Extract the [X, Y] coordinate from the center of the cell holding the provided text.  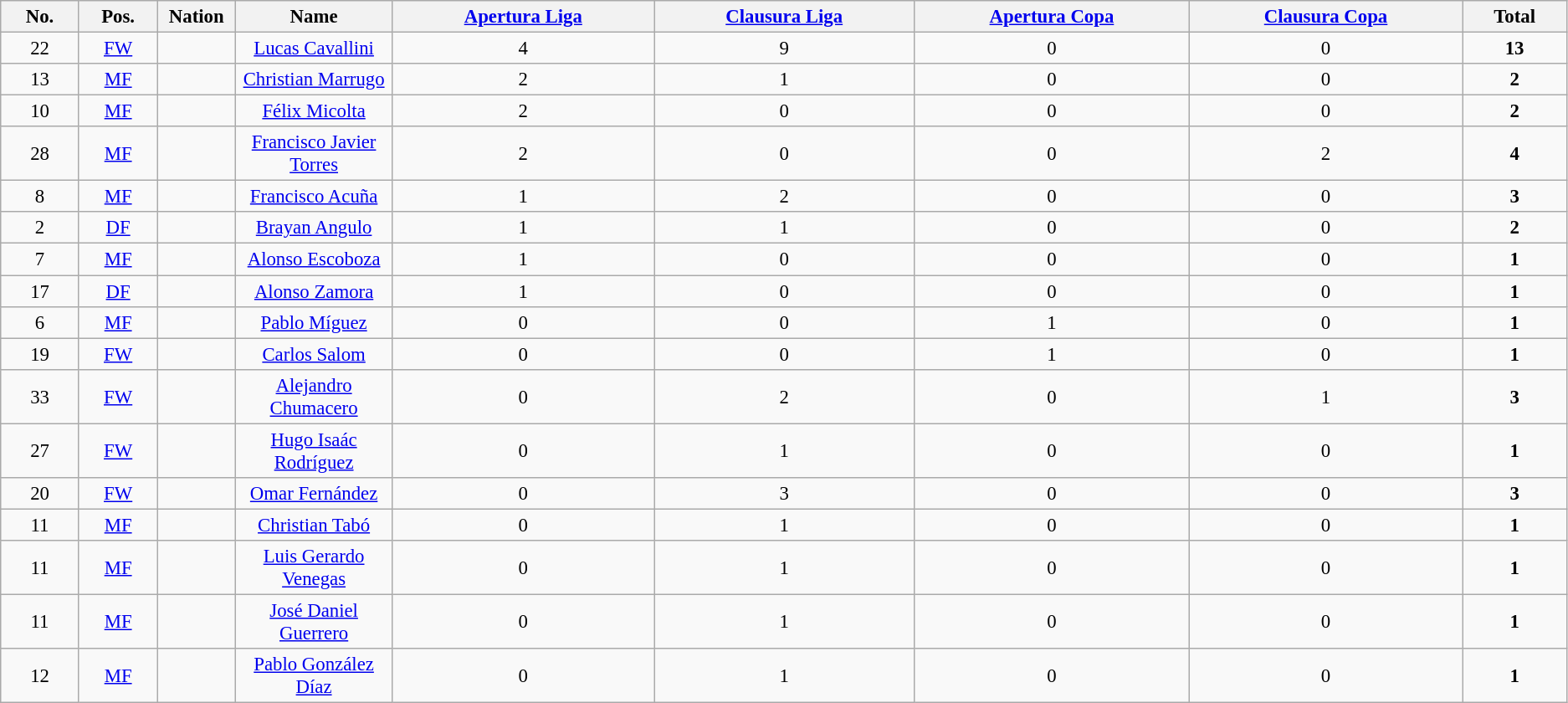
Clausura Liga [785, 17]
17 [40, 291]
27 [40, 450]
Alonso Escoboza [315, 259]
Lucas Cavallini [315, 49]
Pablo González Díaz [315, 676]
22 [40, 49]
7 [40, 259]
Alejandro Chumacero [315, 397]
Carlos Salom [315, 354]
Christian Marrugo [315, 80]
Name [315, 17]
José Daniel Guerrero [315, 621]
8 [40, 197]
Alonso Zamora [315, 291]
Apertura Copa [1053, 17]
Hugo Isaác Rodríguez [315, 450]
20 [40, 494]
Total [1514, 17]
Christian Tabó [315, 525]
Nation [197, 17]
Clausura Copa [1325, 17]
Omar Fernández [315, 494]
No. [40, 17]
12 [40, 676]
10 [40, 111]
28 [40, 154]
Brayan Angulo [315, 228]
Apertura Liga [524, 17]
Francisco Javier Torres [315, 154]
Félix Micolta [315, 111]
Pablo Míguez [315, 322]
Pos. [118, 17]
Luis Gerardo Venegas [315, 567]
6 [40, 322]
Francisco Acuña [315, 197]
19 [40, 354]
9 [785, 49]
33 [40, 397]
